Provide the (x, y) coordinate of the cell's center where the given text is located.  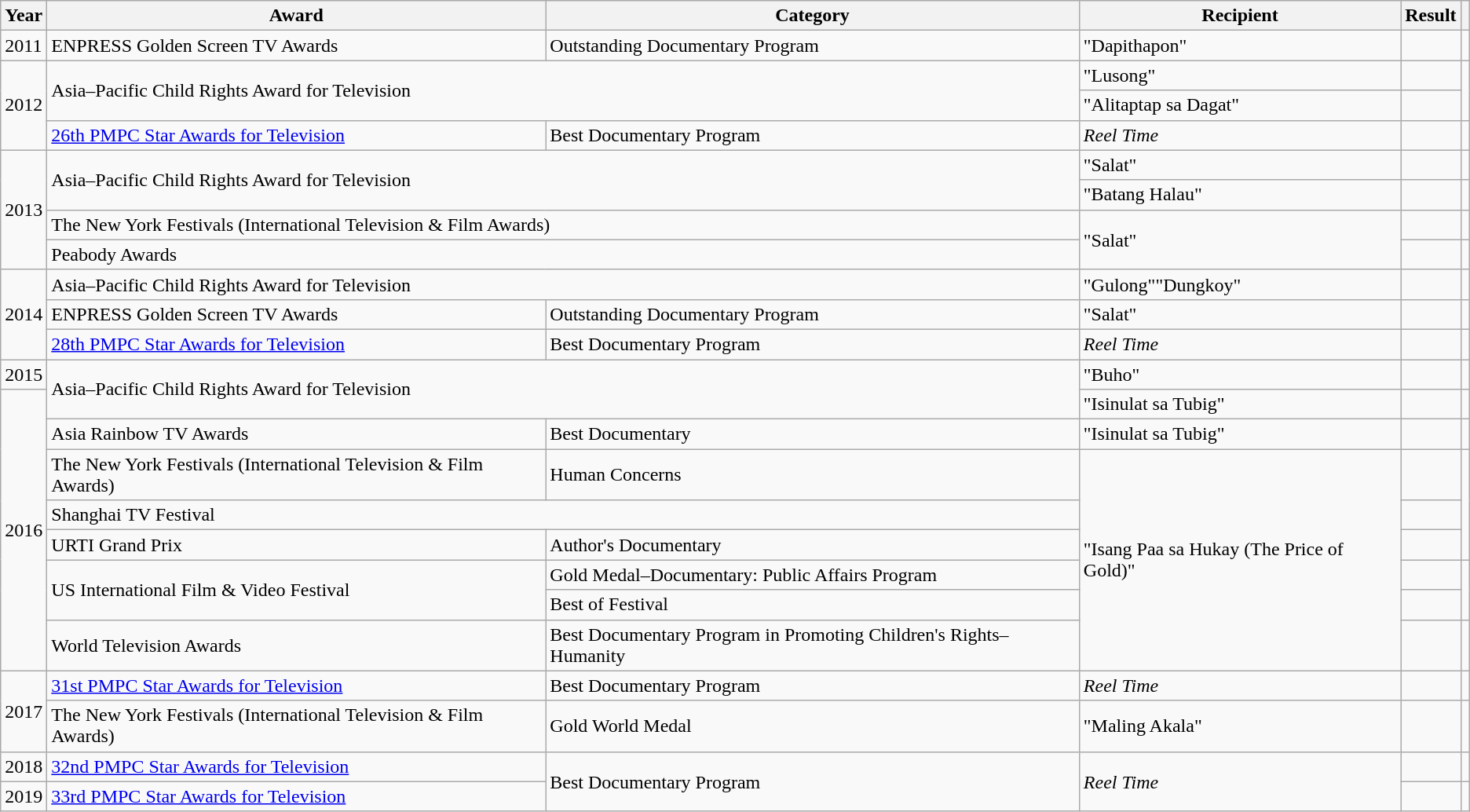
2016 (24, 530)
Shanghai TV Festival (563, 515)
28th PMPC Star Awards for Television (297, 344)
Result (1431, 16)
World Television Awards (297, 646)
33rd PMPC Star Awards for Television (297, 796)
2012 (24, 105)
Asia Rainbow TV Awards (297, 434)
"Lusong" (1239, 75)
"Gulong""Dungkoy" (1239, 284)
2013 (24, 210)
Human Concerns (812, 474)
Gold World Medal (812, 726)
26th PMPC Star Awards for Television (297, 135)
32nd PMPC Star Awards for Television (297, 766)
Best of Festival (812, 605)
Year (24, 16)
URTI Grand Prix (297, 545)
Peabody Awards (563, 254)
31st PMPC Star Awards for Television (297, 686)
2018 (24, 766)
Category (812, 16)
"Batang Halau" (1239, 195)
2015 (24, 375)
"Isang Paa sa Hukay (The Price of Gold)" (1239, 560)
Best Documentary (812, 434)
US International Film & Video Festival (297, 590)
Best Documentary Program in Promoting Children's Rights–Humanity (812, 646)
Author's Documentary (812, 545)
2019 (24, 796)
Gold Medal–Documentary: Public Affairs Program (812, 575)
"Buho" (1239, 375)
Award (297, 16)
2014 (24, 314)
2011 (24, 46)
2017 (24, 711)
Recipient (1239, 16)
"Alitaptap sa Dagat" (1239, 105)
"Dapithapon" (1239, 46)
"Maling Akala" (1239, 726)
